Output the (X, Y) coordinate of the center of the cell containing the given text.  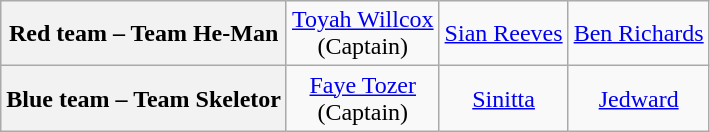
Blue team – Team Skeletor (144, 98)
Ben Richards (638, 34)
Red team – Team He-Man (144, 34)
Toyah Willcox(Captain) (362, 34)
Faye Tozer(Captain) (362, 98)
Jedward (638, 98)
Sian Reeves (504, 34)
Sinitta (504, 98)
